Determine the [X, Y] coordinate at the center of the cell enclosing the given text.  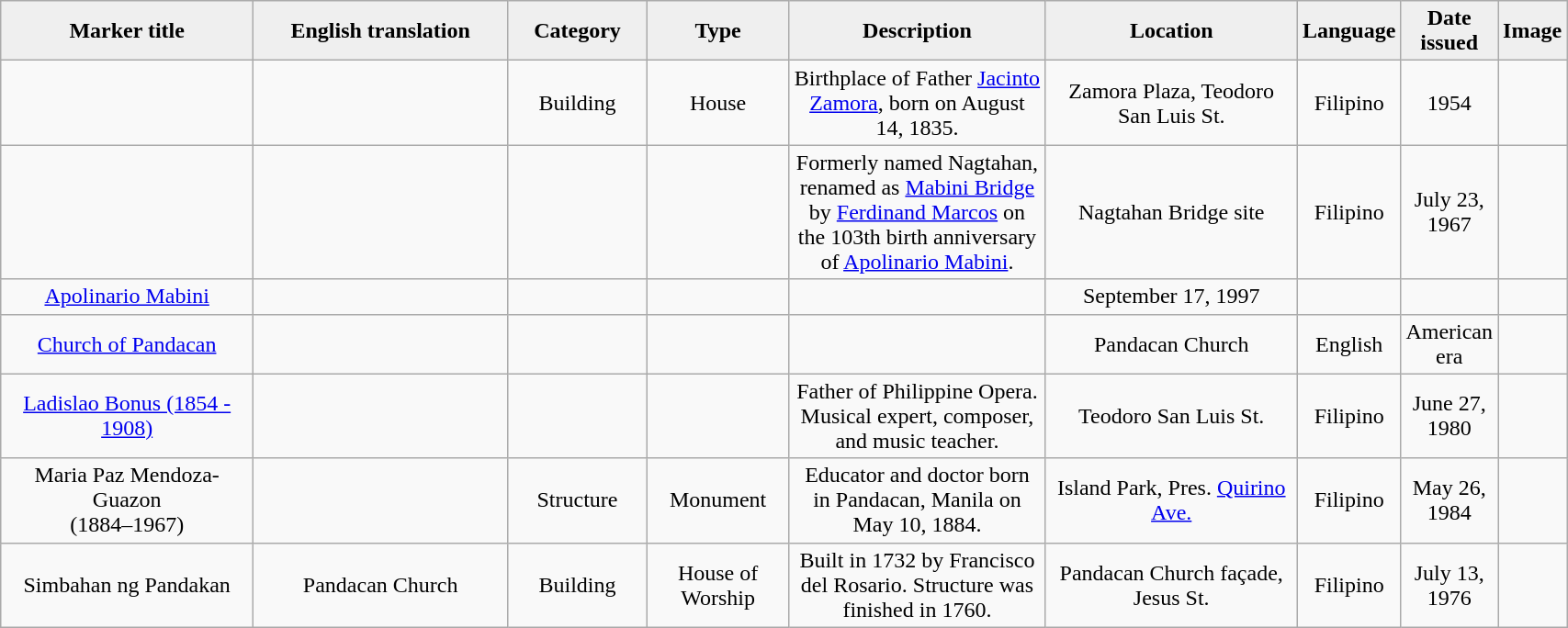
English translation [380, 31]
Built in 1732 by Francisco del Rosario. Structure was finished in 1760. [917, 585]
Maria Paz Mendoza-Guazon(1884–1967) [127, 500]
English [1348, 343]
September 17, 1997 [1171, 297]
Type [718, 31]
Date issued [1450, 31]
July 23, 1967 [1450, 212]
Zamora Plaza, Teodoro San Luis St. [1171, 103]
July 13, 1976 [1450, 585]
June 27, 1980 [1450, 416]
Monument [718, 500]
Pandacan Church façade, Jesus St. [1171, 585]
Ladislao Bonus (1854 - 1908) [127, 416]
Simbahan ng Pandakan [127, 585]
1954 [1450, 103]
Island Park, Pres. Quirino Ave. [1171, 500]
Structure [578, 500]
Father of Philippine Opera. Musical expert, composer, and music teacher. [917, 416]
Apolinario Mabini [127, 297]
May 26, 1984 [1450, 500]
Category [578, 31]
Nagtahan Bridge site [1171, 212]
Description [917, 31]
House [718, 103]
Marker title [127, 31]
Educator and doctor born in Pandacan, Manila on May 10, 1884. [917, 500]
Teodoro San Luis St. [1171, 416]
Image [1532, 31]
Birthplace of Father Jacinto Zamora, born on August 14, 1835. [917, 103]
Formerly named Nagtahan, renamed as Mabini Bridge by Ferdinand Marcos on the 103th birth anniversary of Apolinario Mabini. [917, 212]
Location [1171, 31]
Language [1348, 31]
American era [1450, 343]
House of Worship [718, 585]
Church of Pandacan [127, 343]
